Return the (X, Y) coordinate for the center point of the cell that contains the specified text.  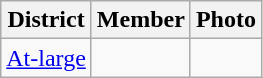
Member (140, 20)
Photo (226, 20)
At-large (46, 58)
District (46, 20)
